Scan for the cell matching the given text and deliver its [x, y] coordinate at center. 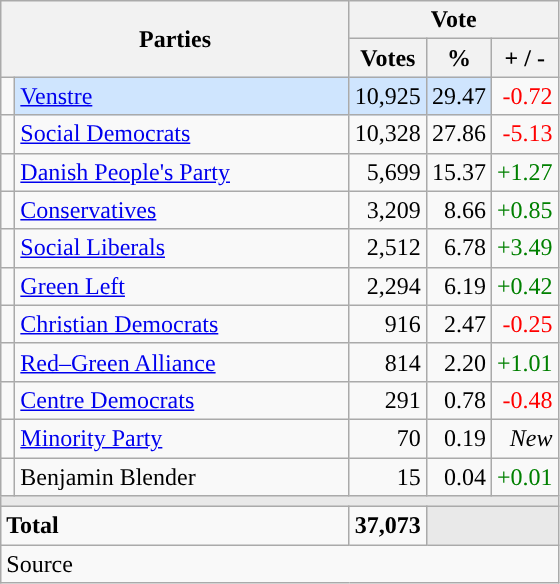
8.66 [458, 210]
916 [388, 324]
+0.85 [524, 210]
291 [388, 400]
27.86 [458, 134]
Centre Democrats [182, 400]
6.78 [458, 248]
+1.01 [524, 362]
0.04 [458, 477]
Christian Democrats [182, 324]
Danish People's Party [182, 172]
+3.49 [524, 248]
15 [388, 477]
-5.13 [524, 134]
814 [388, 362]
Source [280, 564]
3,209 [388, 210]
0.19 [458, 438]
Minority Party [182, 438]
Venstre [182, 96]
Votes [388, 58]
+1.27 [524, 172]
2,294 [388, 286]
Vote [454, 20]
2,512 [388, 248]
29.47 [458, 96]
Red–Green Alliance [182, 362]
Conservatives [182, 210]
6.19 [458, 286]
New [524, 438]
-0.72 [524, 96]
+0.42 [524, 286]
37,073 [388, 526]
Social Democrats [182, 134]
+0.01 [524, 477]
Parties [176, 39]
2.20 [458, 362]
70 [388, 438]
+ / - [524, 58]
10,328 [388, 134]
5,699 [388, 172]
-0.48 [524, 400]
Social Liberals [182, 248]
Green Left [182, 286]
% [458, 58]
-0.25 [524, 324]
Benjamin Blender [182, 477]
0.78 [458, 400]
10,925 [388, 96]
15.37 [458, 172]
2.47 [458, 324]
Total [176, 526]
